Return the [X, Y] coordinate for the center point of the cell that contains the specified text.  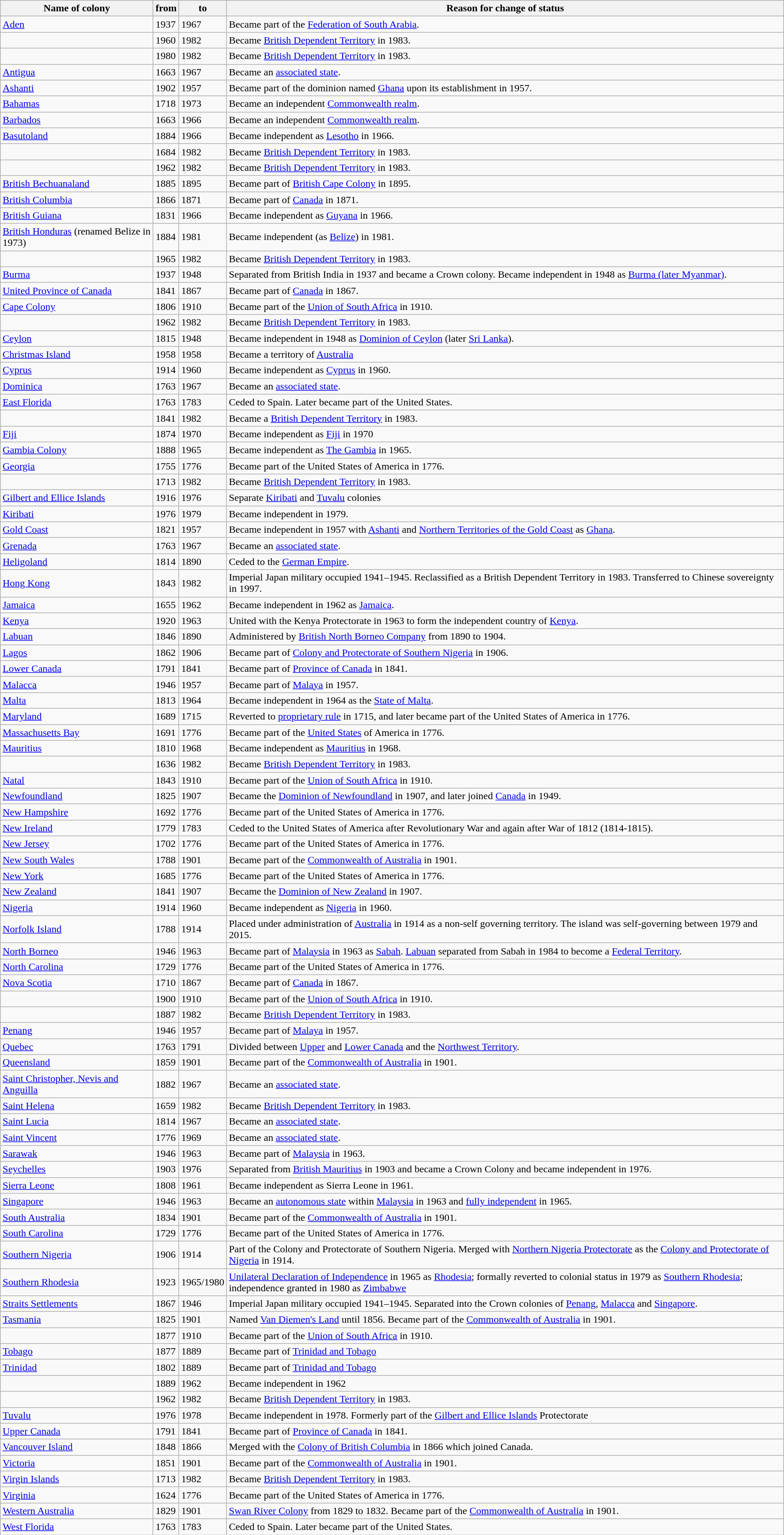
Georgia [77, 466]
1887 [166, 1015]
1885 [166, 183]
1969 [203, 1138]
South Carolina [77, 1233]
Saint Christopher, Nevis and Anguilla [77, 1084]
Separated from British Mauritius in 1903 and became a Crown Colony and became independent in 1976. [505, 1169]
Virginia [77, 1495]
1831 [166, 216]
Straits Settlements [77, 1304]
1961 [203, 1185]
Gilbert and Ellice Islands [77, 498]
1813 [166, 700]
1981 [203, 237]
Kenya [77, 621]
Became independent as Sierra Leone in 1961. [505, 1185]
Imperial Japan military occupied 1941–1945. Separated into the Crown colonies of Penang, Malacca and Singapore. [505, 1304]
Became part of Colony and Protectorate of Southern Nigeria in 1906. [505, 653]
1920 [166, 621]
1848 [166, 1447]
United with the Kenya Protectorate in 1963 to form the independent country of Kenya. [505, 621]
Became independent as Lesotho in 1966. [505, 136]
1710 [166, 983]
Trinidad [77, 1367]
Dominica [77, 386]
Became part of Canada in 1871. [505, 200]
Lower Canada [77, 668]
1882 [166, 1084]
West Florida [77, 1527]
1755 [166, 466]
Tobago [77, 1352]
Reverted to proprietary rule in 1715, and later became part of the United States of America in 1776. [505, 716]
Ceded to the German Empire. [505, 562]
Administered by British North Borneo Company from 1890 to 1904. [505, 637]
Bahamas [77, 104]
Reason for change of status [505, 8]
Became a territory of Australia [505, 354]
Nigeria [77, 908]
Became the Dominion of Newfoundland in 1907, and later joined Canada in 1949. [505, 796]
Ceylon [77, 338]
Became independent in 1957 with Ashanti and Northern Territories of the Gold Coast as Ghana. [505, 530]
1659 [166, 1106]
1829 [166, 1511]
1806 [166, 307]
1965/1980 [203, 1282]
1692 [166, 812]
Burma [77, 275]
Aden [77, 24]
Became a British Dependent Territory in 1983. [505, 418]
1862 [166, 653]
Antigua [77, 72]
1980 [166, 56]
Became independent as The Gambia in 1965. [505, 450]
Norfolk Island [77, 929]
1684 [166, 152]
Natal [77, 780]
Saint Lucia [77, 1122]
South Australia [77, 1217]
1802 [166, 1367]
Imperial Japan military occupied 1941–1945. Reclassified as a British Dependent Territory in 1983. Transferred to Chinese sovereignty in 1997. [505, 583]
Became independent in 1948 as Dominion of Ceylon (later Sri Lanka). [505, 338]
Divided between Upper and Lower Canada and the Northwest Territory. [505, 1047]
North Carolina [77, 967]
1779 [166, 828]
1964 [203, 700]
Cape Colony [77, 307]
1815 [166, 338]
1902 [166, 88]
Newfoundland [77, 796]
1923 [166, 1282]
Became independent as Fiji in 1970 [505, 434]
1978 [203, 1415]
1916 [166, 498]
Separate Kiribati and Tuvalu colonies [505, 498]
Became part of the dominion named Ghana upon its establishment in 1957. [505, 88]
Became independent as Mauritius in 1968. [505, 748]
Victoria [77, 1463]
Gambia Colony [77, 450]
Separated from British India in 1937 and became a Crown colony. Became independent in 1948 as Burma (later Myanmar). [505, 275]
Singapore [77, 1201]
1874 [166, 434]
1970 [203, 434]
Name of colony [77, 8]
Cyprus [77, 370]
1821 [166, 530]
Labuan [77, 637]
1846 [166, 637]
1685 [166, 876]
1702 [166, 844]
1888 [166, 450]
Malta [77, 700]
1903 [166, 1169]
Gold Coast [77, 530]
Placed under administration of Australia in 1914 as a non-self governing territory. The island was self-governing between 1979 and 2015. [505, 929]
Ashanti [77, 88]
Became an autonomous state within Malaysia in 1963 and fully independent in 1965. [505, 1201]
Massachusetts Bay [77, 733]
Became independent in 1964 as the State of Malta. [505, 700]
East Florida [77, 402]
1715 [203, 716]
Virgin Islands [77, 1479]
Maryland [77, 716]
Sarawak [77, 1153]
Western Australia [77, 1511]
Merged with the Colony of British Columbia in 1866 which joined Canada. [505, 1447]
Fiji [77, 434]
Lagos [77, 653]
United Province of Canada [77, 291]
Kiribati [77, 514]
Became the Dominion of New Zealand in 1907. [505, 892]
1810 [166, 748]
British Guiana [77, 216]
Tuvalu [77, 1415]
Became part of Malaysia in 1963 as Sabah. Labuan separated from Sabah in 1984 to become a Federal Territory. [505, 951]
Named Van Diemen's Land until 1856. Became part of the Commonwealth of Australia in 1901. [505, 1320]
Hong Kong [77, 583]
Became independent in 1979. [505, 514]
New South Wales [77, 860]
Part of the Colony and Protectorate of Southern Nigeria. Merged with Northern Nigeria Protectorate as the Colony and Protectorate of Nigeria in 1914. [505, 1255]
Tasmania [77, 1320]
Became independent (as Belize) in 1981. [505, 237]
Became independent in 1962 as Jamaica. [505, 605]
Heligoland [77, 562]
from [166, 8]
Saint Vincent [77, 1138]
Became independent as Nigeria in 1960. [505, 908]
Barbados [77, 120]
Vancouver Island [77, 1447]
to [203, 8]
Became part of British Cape Colony in 1895. [505, 183]
1973 [203, 104]
Became independent as Guyana in 1966. [505, 216]
1718 [166, 104]
Mauritius [77, 748]
Swan River Colony from 1829 to 1832. Became part of the Commonwealth of Australia in 1901. [505, 1511]
1871 [203, 200]
Penang [77, 1031]
1689 [166, 716]
Nova Scotia [77, 983]
New Hampshire [77, 812]
Basutoland [77, 136]
Southern Rhodesia [77, 1282]
Saint Helena [77, 1106]
1968 [203, 748]
Seychelles [77, 1169]
Quebec [77, 1047]
North Borneo [77, 951]
1900 [166, 999]
Became independent as Cyprus in 1960. [505, 370]
Sierra Leone [77, 1185]
Ceded to the United States of America after Revolutionary War and again after War of 1812 (1814-1815). [505, 828]
1636 [166, 764]
1859 [166, 1063]
British Bechuanaland [77, 183]
1834 [166, 1217]
Southern Nigeria [77, 1255]
Christmas Island [77, 354]
1655 [166, 605]
Upper Canada [77, 1431]
British Columbia [77, 200]
New York [77, 876]
Grenada [77, 546]
British Honduras (renamed Belize in 1973) [77, 237]
Malacca [77, 684]
Became part of the Federation of South Arabia. [505, 24]
1851 [166, 1463]
1895 [203, 183]
New Ireland [77, 828]
1979 [203, 514]
Queensland [77, 1063]
Became part of Malaysia in 1963. [505, 1153]
Became independent in 1978. Formerly part of the Gilbert and Ellice Islands Protectorate [505, 1415]
New Zealand [77, 892]
1691 [166, 733]
1808 [166, 1185]
1624 [166, 1495]
Jamaica [77, 605]
New Jersey [77, 844]
Became independent in 1962 [505, 1383]
